Locate the cell with the specified text and output its (x, y) center coordinate. 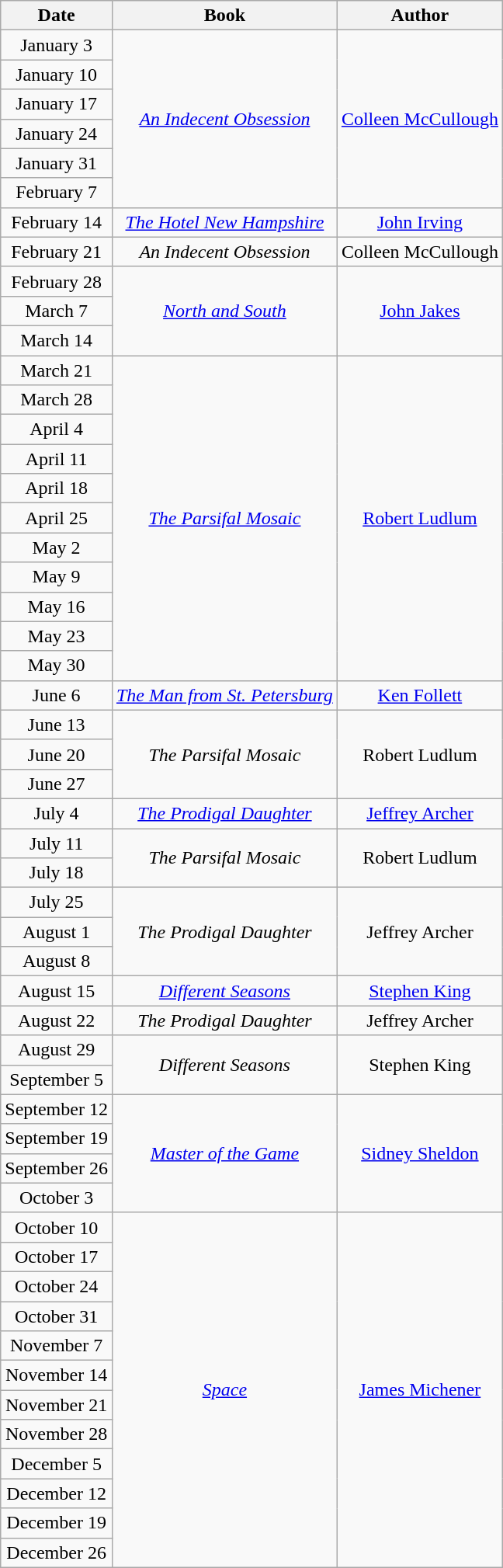
July 4 (57, 813)
October 10 (57, 1227)
February 7 (57, 193)
Sidney Sheldon (419, 1153)
The Man from St. Petersburg (224, 695)
January 31 (57, 163)
November 21 (57, 1405)
January 24 (57, 134)
May 30 (57, 666)
May 2 (57, 548)
August 1 (57, 932)
August 8 (57, 961)
September 12 (57, 1109)
Ken Follett (419, 695)
April 4 (57, 429)
February 14 (57, 222)
September 5 (57, 1080)
March 21 (57, 370)
October 17 (57, 1257)
James Michener (419, 1390)
June 20 (57, 754)
September 19 (57, 1139)
July 11 (57, 843)
January 10 (57, 75)
January 17 (57, 104)
June 13 (57, 725)
May 9 (57, 577)
February 21 (57, 252)
April 18 (57, 488)
March 14 (57, 340)
November 14 (57, 1375)
North and South (224, 311)
July 18 (57, 873)
Master of the Game (224, 1153)
December 5 (57, 1464)
November 7 (57, 1346)
April 25 (57, 518)
Book (224, 16)
October 31 (57, 1316)
December 12 (57, 1493)
July 25 (57, 902)
Date (57, 16)
The Hotel New Hampshire (224, 222)
November 28 (57, 1434)
August 15 (57, 991)
John Jakes (419, 311)
September 26 (57, 1168)
August 22 (57, 1020)
John Irving (419, 222)
May 23 (57, 636)
Space (224, 1390)
October 3 (57, 1198)
March 7 (57, 311)
August 29 (57, 1050)
Author (419, 16)
March 28 (57, 400)
February 28 (57, 281)
June 27 (57, 784)
June 6 (57, 695)
January 3 (57, 45)
December 26 (57, 1552)
October 24 (57, 1286)
May 16 (57, 607)
December 19 (57, 1523)
April 11 (57, 459)
